Detect which cell encompasses the target text, then output its [x, y] center coordinate. 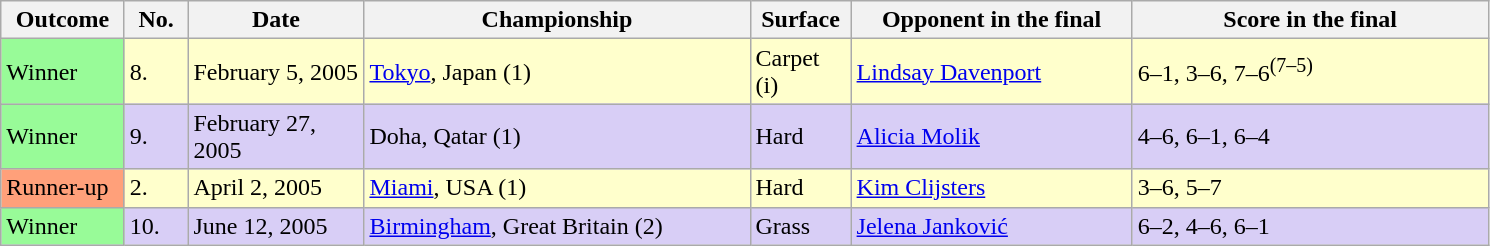
Outcome [63, 20]
Birmingham, Great Britain (2) [557, 226]
Opponent in the final [992, 20]
10. [156, 226]
6–1, 3–6, 7–6(7–5) [1310, 72]
Carpet (i) [800, 72]
No. [156, 20]
4–6, 6–1, 6–4 [1310, 136]
Alicia Molik [992, 136]
6–2, 4–6, 6–1 [1310, 226]
Date [276, 20]
February 27, 2005 [276, 136]
Grass [800, 226]
Doha, Qatar (1) [557, 136]
3–6, 5–7 [1310, 188]
Score in the final [1310, 20]
Kim Clijsters [992, 188]
Surface [800, 20]
2. [156, 188]
Lindsay Davenport [992, 72]
Miami, USA (1) [557, 188]
Tokyo, Japan (1) [557, 72]
8. [156, 72]
April 2, 2005 [276, 188]
Jelena Janković [992, 226]
June 12, 2005 [276, 226]
February 5, 2005 [276, 72]
Championship [557, 20]
Runner-up [63, 188]
9. [156, 136]
